Locate the cell with the specified text and output its (X, Y) center coordinate. 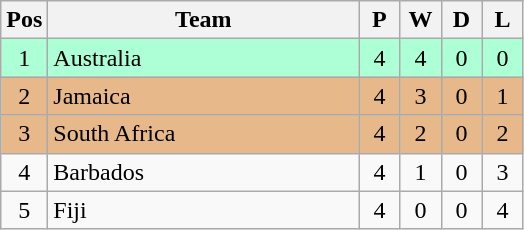
5 (24, 210)
Team (204, 20)
South Africa (204, 134)
D (462, 20)
W (420, 20)
Jamaica (204, 96)
Fiji (204, 210)
Barbados (204, 172)
Australia (204, 58)
Pos (24, 20)
L (502, 20)
P (380, 20)
